Scan for the cell matching the given text and deliver its (x, y) coordinate at center. 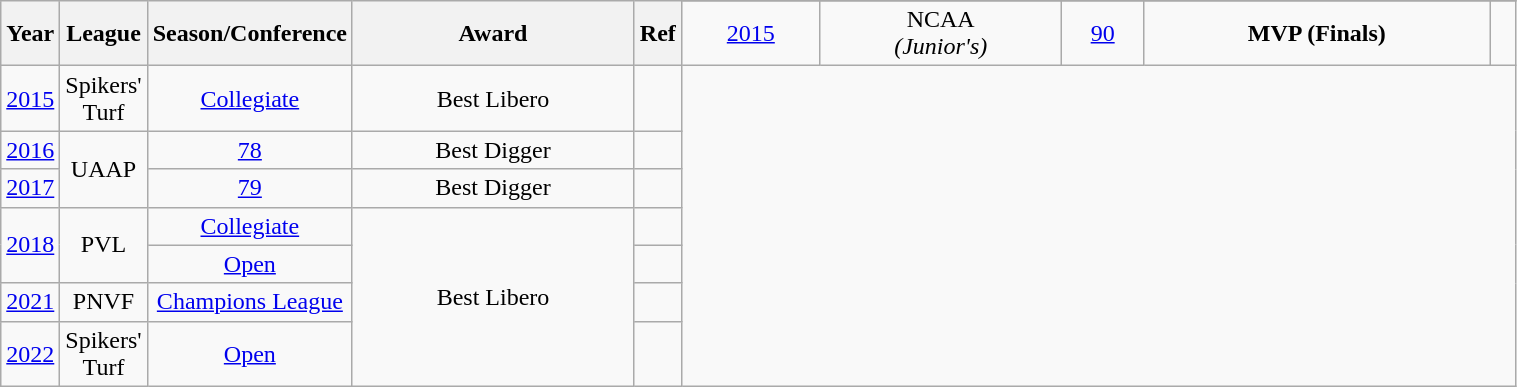
Year (30, 34)
MVP (Finals) (1316, 34)
78 (250, 150)
Champions League (250, 302)
UAAP (104, 169)
League (104, 34)
2018 (30, 245)
Season/Conference (250, 34)
Award (492, 34)
2016 (30, 150)
90 (1103, 34)
2017 (30, 188)
NCAA (Junior's) (941, 34)
2021 (30, 302)
79 (250, 188)
PVL (104, 245)
PNVF (104, 302)
Ref (658, 34)
2022 (30, 354)
